Search for the cell housing the specified text and yield its [X, Y] center coordinate. 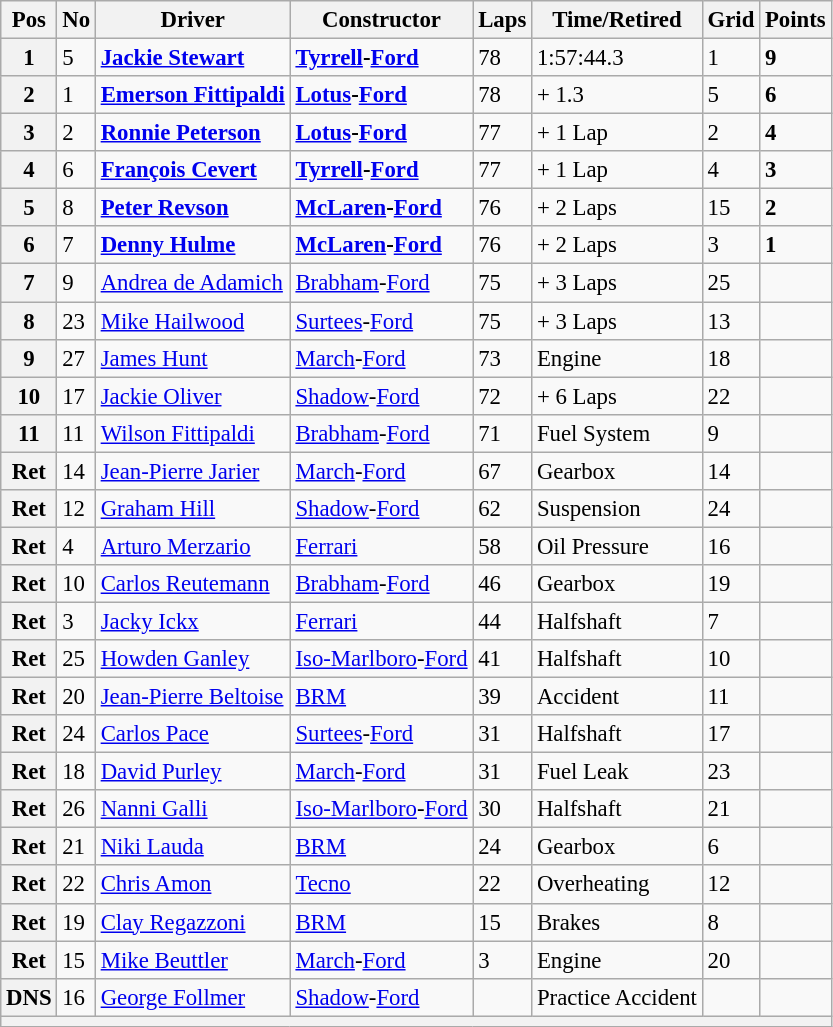
Oil Pressure [618, 546]
Suspension [618, 509]
73 [502, 358]
Time/Retired [618, 20]
62 [502, 509]
+ 6 Laps [618, 396]
Mike Beuttler [192, 960]
Denny Hulme [192, 245]
Chris Amon [192, 885]
Jean-Pierre Jarier [192, 471]
Jackie Oliver [192, 396]
Grid [730, 20]
James Hunt [192, 358]
41 [502, 659]
Nanni Galli [192, 809]
Mike Hailwood [192, 321]
DNS [29, 997]
58 [502, 546]
Brakes [618, 922]
George Follmer [192, 997]
Jackie Stewart [192, 58]
Constructor [382, 20]
Overheating [618, 885]
1:57:44.3 [618, 58]
13 [730, 321]
Niki Lauda [192, 847]
44 [502, 621]
67 [502, 471]
26 [76, 809]
Jean-Pierre Beltoise [192, 697]
Wilson Fittipaldi [192, 433]
Peter Revson [192, 208]
Driver [192, 20]
Arturo Merzario [192, 546]
No [76, 20]
David Purley [192, 772]
Carlos Pace [192, 734]
Practice Accident [618, 997]
Accident [618, 697]
+ 1.3 [618, 95]
Laps [502, 20]
Fuel System [618, 433]
Howden Ganley [192, 659]
39 [502, 697]
Emerson Fittipaldi [192, 95]
Ronnie Peterson [192, 133]
72 [502, 396]
Andrea de Adamich [192, 283]
27 [76, 358]
30 [502, 809]
46 [502, 584]
François Cevert [192, 170]
Clay Regazzoni [192, 922]
Graham Hill [192, 509]
71 [502, 433]
Points [796, 20]
Pos [29, 20]
Jacky Ickx [192, 621]
Carlos Reutemann [192, 584]
Tecno [382, 885]
Fuel Leak [618, 772]
